Output the (X, Y) coordinate of the center of the cell containing the given text.  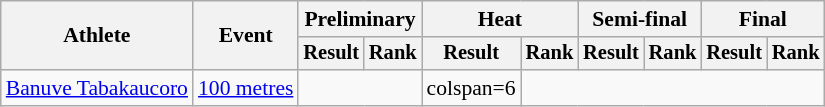
Event (246, 36)
Semi-final (640, 19)
Athlete (97, 36)
Banuve Tabakaucoro (97, 88)
colspan=6 (472, 88)
Final (762, 19)
Heat (500, 19)
100 metres (246, 88)
Preliminary (360, 19)
